Scan for the cell matching the given text and deliver its [X, Y] coordinate at center. 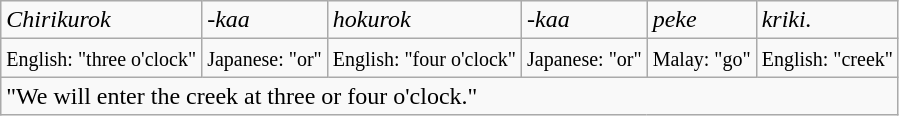
peke [702, 20]
English: "creek" [827, 58]
hokurok [424, 20]
"We will enter the creek at three or four o'clock." [450, 96]
Malay: "go" [702, 58]
English: "three o'clock" [102, 58]
English: "four o'clock" [424, 58]
Chirikurok [102, 20]
kriki. [827, 20]
